Determine the (X, Y) coordinate at the center of the cell enclosing the given text.  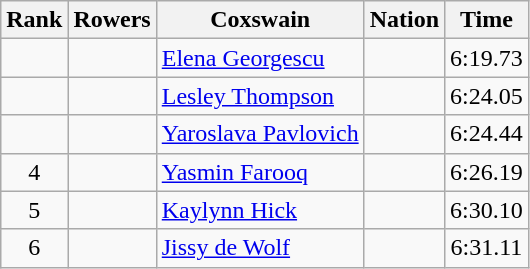
Kaylynn Hick (260, 210)
4 (34, 172)
Rowers (112, 20)
6:26.19 (487, 172)
Time (487, 20)
6:30.10 (487, 210)
5 (34, 210)
Yasmin Farooq (260, 172)
Elena Georgescu (260, 58)
6:31.11 (487, 248)
Nation (404, 20)
Jissy de Wolf (260, 248)
6:24.44 (487, 134)
6:19.73 (487, 58)
Yaroslava Pavlovich (260, 134)
Lesley Thompson (260, 96)
Rank (34, 20)
6 (34, 248)
Coxswain (260, 20)
6:24.05 (487, 96)
